Output the [X, Y] coordinate of the center of the cell containing the given text.  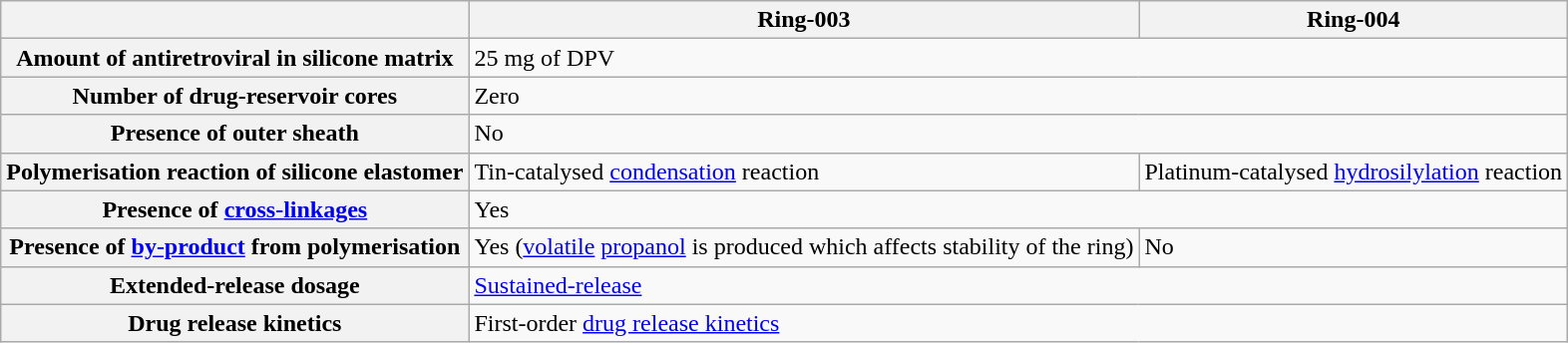
First-order drug release kinetics [1018, 323]
Tin-catalysed condensation reaction [804, 171]
Yes [1018, 209]
Ring-004 [1354, 20]
Number of drug-reservoir cores [235, 96]
Amount of antiretroviral in silicone matrix [235, 58]
Extended-release dosage [235, 285]
Polymerisation reaction of silicone elastomer [235, 171]
Sustained-release [1018, 285]
Platinum-catalysed hydrosilylation reaction [1354, 171]
Zero [1018, 96]
Ring-003 [804, 20]
Yes (volatile propanol is produced which affects stability of the ring) [804, 247]
Presence of cross-linkages [235, 209]
Presence of outer sheath [235, 134]
Presence of by-product from polymerisation [235, 247]
Drug release kinetics [235, 323]
25 mg of DPV [1018, 58]
